Search for the cell housing the specified text and yield its (X, Y) center coordinate. 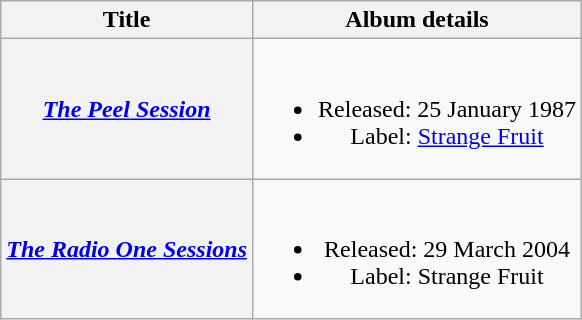
The Peel Session (127, 109)
The Radio One Sessions (127, 249)
Title (127, 20)
Released: 25 January 1987Label: Strange Fruit (418, 109)
Released: 29 March 2004Label: Strange Fruit (418, 249)
Album details (418, 20)
